Capture the cell that displays the provided text and extract its [X, Y] central coordinate. 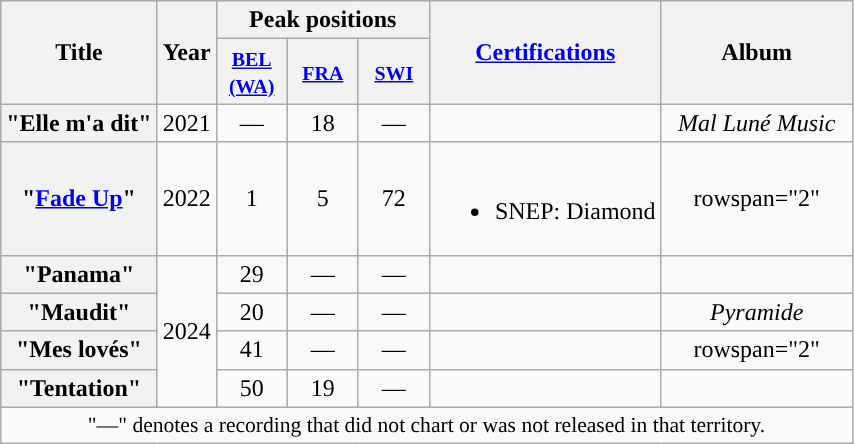
Mal Luné Music [756, 123]
29 [252, 274]
"Mes lovés" [79, 350]
"Elle m'a dit" [79, 123]
"Tentation" [79, 388]
SNEP: Diamond [545, 198]
"—" denotes a recording that did not chart or was not released in that territory. [426, 425]
1 [252, 198]
41 [252, 350]
72 [394, 198]
5 [322, 198]
"Panama" [79, 274]
Album [756, 52]
50 [252, 388]
Year [186, 52]
BEL(WA) [252, 72]
2021 [186, 123]
FRA [322, 72]
Title [79, 52]
Peak positions [322, 20]
"Maudit" [79, 312]
18 [322, 123]
2022 [186, 198]
19 [322, 388]
Certifications [545, 52]
2024 [186, 331]
Pyramide [756, 312]
"Fade Up" [79, 198]
20 [252, 312]
SWI [394, 72]
